Provide the (x, y) coordinate of the cell's center where the given text is located.  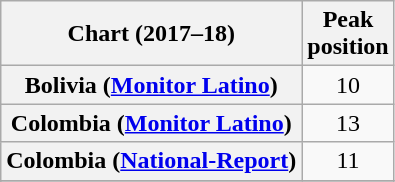
Peak position (348, 34)
Chart (2017–18) (152, 34)
11 (348, 161)
10 (348, 85)
Colombia (Monitor Latino) (152, 123)
13 (348, 123)
Bolivia (Monitor Latino) (152, 85)
Colombia (National-Report) (152, 161)
